Capture the cell that displays the provided text and extract its [X, Y] central coordinate. 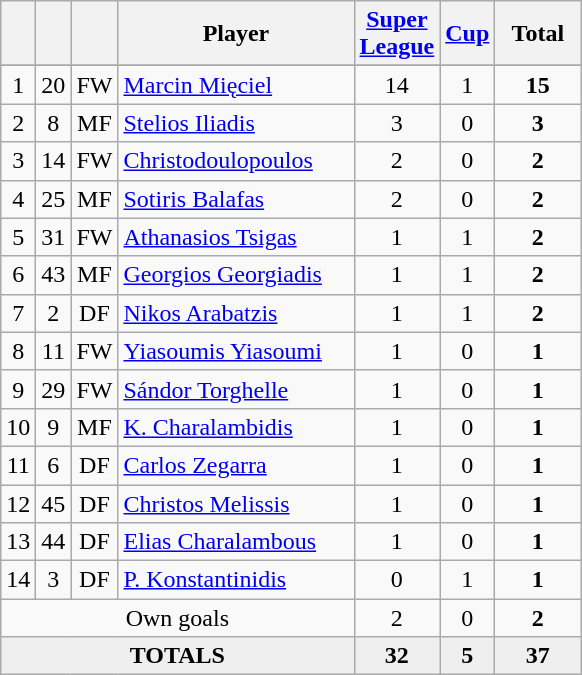
13 [18, 542]
Sándor Torghelle [236, 389]
Athanasios Tsigas [236, 237]
45 [54, 503]
Marcin Mięciel [236, 85]
Georgios Georgiadis [236, 275]
32 [397, 656]
43 [54, 275]
29 [54, 389]
Total [538, 34]
Elias Charalambous [236, 542]
12 [18, 503]
44 [54, 542]
37 [538, 656]
4 [18, 199]
15 [538, 85]
Stelios Iliadis [236, 123]
Christodoulopoulos [236, 161]
Carlos Zegarra [236, 465]
P. Konstantinidis [236, 580]
Player [236, 34]
20 [54, 85]
Nikos Arabatzis [236, 313]
Yiasoumis Yiasoumi [236, 351]
Own goals [178, 618]
Sotiris Balafas [236, 199]
Christos Melissis [236, 503]
K. Charalambidis [236, 427]
7 [18, 313]
Super League [397, 34]
TOTALS [178, 656]
10 [18, 427]
25 [54, 199]
31 [54, 237]
Cup [468, 34]
